Determine the [x, y] coordinate at the center of the cell enclosing the given text.  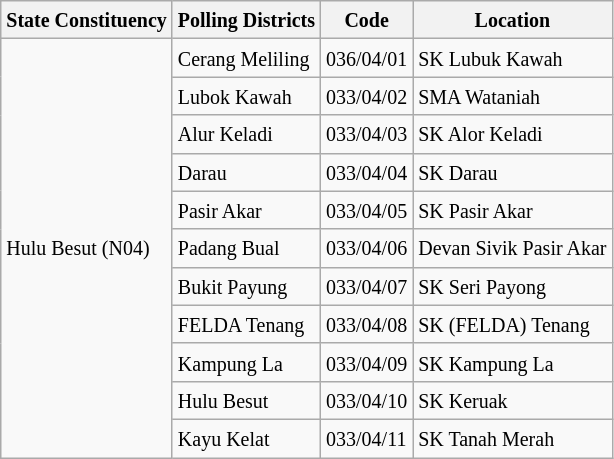
Devan Sivik Pasir Akar [512, 248]
033/04/03 [367, 134]
Code [367, 20]
033/04/07 [367, 286]
Darau [246, 172]
033/04/02 [367, 96]
033/04/06 [367, 248]
SK Tanah Merah [512, 438]
Kayu Kelat [246, 438]
033/04/10 [367, 400]
Polling Districts [246, 20]
Lubok Kawah [246, 96]
Bukit Payung [246, 286]
FELDA Tenang [246, 324]
036/04/01 [367, 58]
SK Darau [512, 172]
SK Pasir Akar [512, 210]
SK Keruak [512, 400]
SK Kampung La [512, 362]
Location [512, 20]
033/04/11 [367, 438]
SMA Wataniah [512, 96]
033/04/08 [367, 324]
SK Seri Payong [512, 286]
SK (FELDA) Tenang [512, 324]
Padang Bual [246, 248]
SK Lubuk Kawah [512, 58]
033/04/09 [367, 362]
Pasir Akar [246, 210]
Hulu Besut [246, 400]
State Constituency [87, 20]
Alur Keladi [246, 134]
Cerang Meliling [246, 58]
Kampung La [246, 362]
033/04/05 [367, 210]
Hulu Besut (N04) [87, 248]
SK Alor Keladi [512, 134]
033/04/04 [367, 172]
